Capture the cell that displays the provided text and extract its (X, Y) central coordinate. 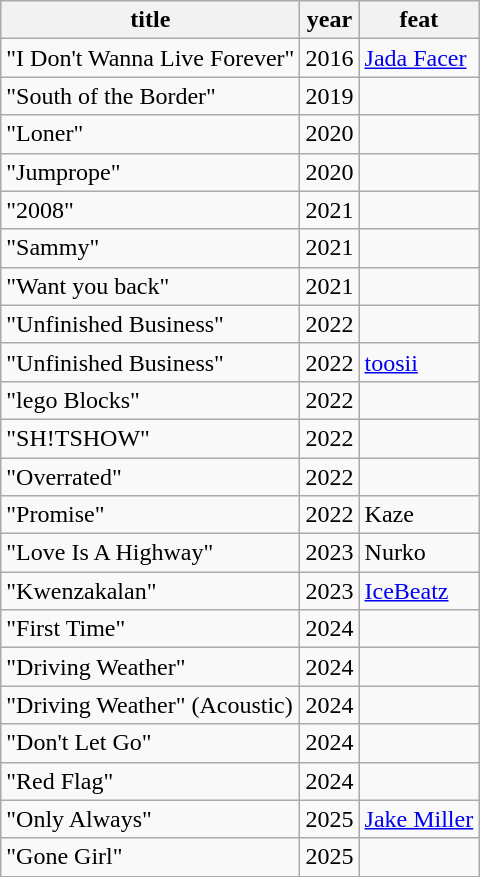
title (150, 20)
Kaze (419, 515)
"2008" (150, 210)
"lego Blocks" (150, 400)
Nurko (419, 553)
"Kwenzakalan" (150, 591)
toosii (419, 362)
"Overrated" (150, 477)
"Only Always" (150, 819)
"Driving Weather" (150, 667)
"Jumprope" (150, 172)
"Promise" (150, 515)
"Driving Weather" (Acoustic) (150, 705)
IceBeatz (419, 591)
"I Don't Wanna Live Forever" (150, 58)
year (330, 20)
"SH!TSHOW" (150, 438)
Jake Miller (419, 819)
"Loner" (150, 134)
feat (419, 20)
"First Time" (150, 629)
"South of the Border" (150, 96)
2019 (330, 96)
"Red Flag" (150, 781)
Jada Facer (419, 58)
"Gone Girl" (150, 857)
"Don't Let Go" (150, 743)
"Love Is A Highway" (150, 553)
2016 (330, 58)
"Sammy" (150, 248)
"Want you back" (150, 286)
